From the cell containing the given text, extract its center point as (X, Y) coordinate. 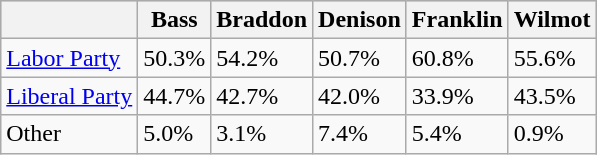
Denison (360, 20)
5.0% (174, 134)
44.7% (174, 96)
0.9% (552, 134)
42.0% (360, 96)
7.4% (360, 134)
5.4% (457, 134)
50.7% (360, 58)
Labor Party (70, 58)
Liberal Party (70, 96)
43.5% (552, 96)
3.1% (262, 134)
54.2% (262, 58)
Other (70, 134)
Braddon (262, 20)
Franklin (457, 20)
33.9% (457, 96)
60.8% (457, 58)
42.7% (262, 96)
Wilmot (552, 20)
55.6% (552, 58)
Bass (174, 20)
50.3% (174, 58)
